Determine the (x, y) coordinate at the center of the cell enclosing the given text.  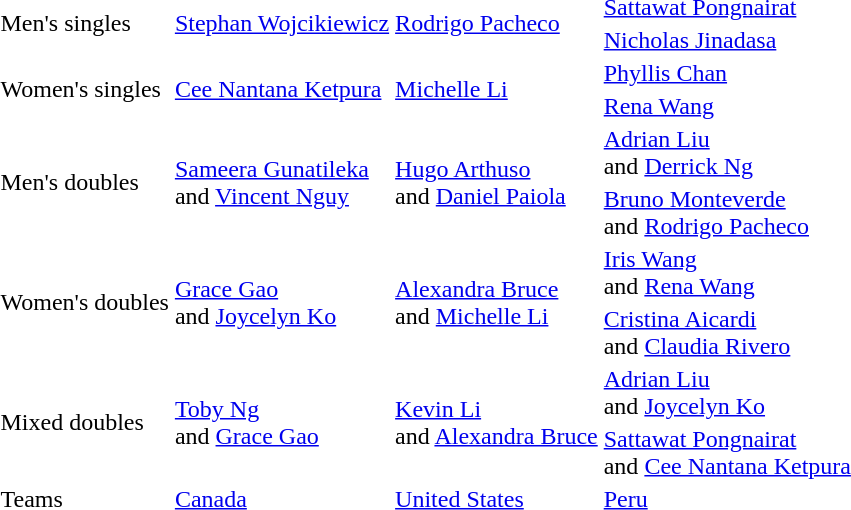
Cee Nantana Ketpura (282, 90)
Hugo Arthusoand Daniel Paiola (497, 182)
Sameera Gunatilekaand Vincent Nguy (282, 182)
Michelle Li (497, 90)
Toby Ng and Grace Gao (282, 422)
Grace Gaoand Joycelyn Ko (282, 302)
Kevin Liand Alexandra Bruce (497, 422)
Alexandra Bruceand Michelle Li (497, 302)
